Detect which cell encompasses the target text, then output its [x, y] center coordinate. 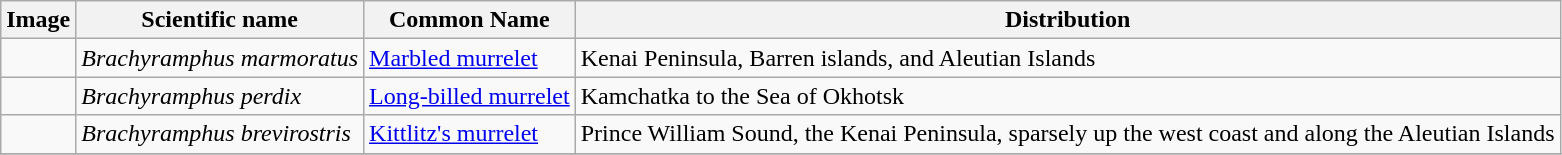
Long-billed murrelet [470, 96]
Brachyramphus brevirostris [220, 134]
Distribution [1068, 20]
Marbled murrelet [470, 58]
Common Name [470, 20]
Kenai Peninsula, Barren islands, and Aleutian Islands [1068, 58]
Kittlitz's murrelet [470, 134]
Brachyramphus marmoratus [220, 58]
Prince William Sound, the Kenai Peninsula, sparsely up the west coast and along the Aleutian Islands [1068, 134]
Image [38, 20]
Kamchatka to the Sea of Okhotsk [1068, 96]
Scientific name [220, 20]
Brachyramphus perdix [220, 96]
